For the text-containing cell, return its midpoint in (X, Y) coordinate format. 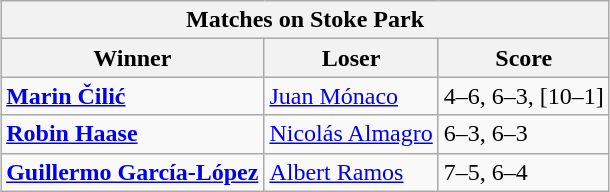
6–3, 6–3 (524, 134)
Marin Čilić (132, 96)
Nicolás Almagro (351, 134)
7–5, 6–4 (524, 172)
Guillermo García-López (132, 172)
Loser (351, 58)
4–6, 6–3, [10–1] (524, 96)
Juan Mónaco (351, 96)
Matches on Stoke Park (306, 20)
Score (524, 58)
Winner (132, 58)
Albert Ramos (351, 172)
Robin Haase (132, 134)
